Return (x, y) of the center of cell containing provided text 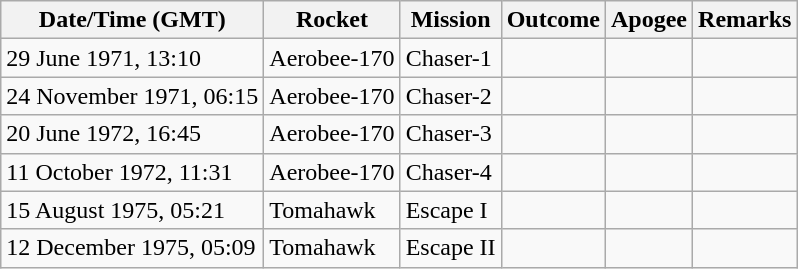
24 November 1971, 06:15 (132, 96)
Chaser-1 (450, 58)
Date/Time (GMT) (132, 20)
Remarks (745, 20)
Escape I (450, 210)
Mission (450, 20)
Escape II (450, 248)
Chaser-4 (450, 172)
Outcome (553, 20)
Chaser-2 (450, 96)
Apogee (650, 20)
11 October 1972, 11:31 (132, 172)
20 June 1972, 16:45 (132, 134)
12 December 1975, 05:09 (132, 248)
Rocket (332, 20)
29 June 1971, 13:10 (132, 58)
15 August 1975, 05:21 (132, 210)
Chaser-3 (450, 134)
